Locate the cell with the specified text and output its (x, y) center coordinate. 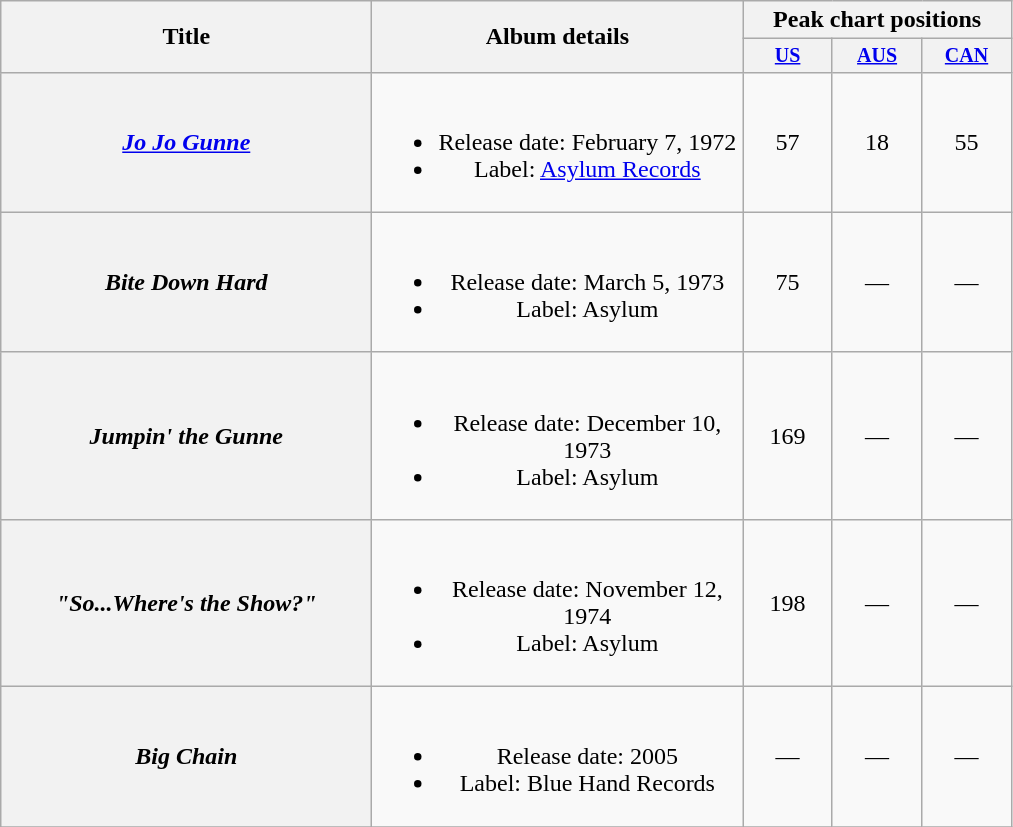
US (788, 56)
Release date: December 10, 1973Label: Asylum (558, 436)
Release date: 2005Label: Blue Hand Records (558, 757)
"So...Where's the Show?" (186, 602)
Title (186, 37)
169 (788, 436)
Album details (558, 37)
CAN (966, 56)
Peak chart positions (877, 20)
Jo Jo Gunne (186, 142)
Release date: March 5, 1973Label: Asylum (558, 282)
Jumpin' the Gunne (186, 436)
75 (788, 282)
198 (788, 602)
Release date: February 7, 1972Label: Asylum Records (558, 142)
Big Chain (186, 757)
18 (876, 142)
Release date: November 12, 1974Label: Asylum (558, 602)
Bite Down Hard (186, 282)
55 (966, 142)
AUS (876, 56)
57 (788, 142)
